Find where the given text appears and provide that cell's center as [x, y] coordinate. 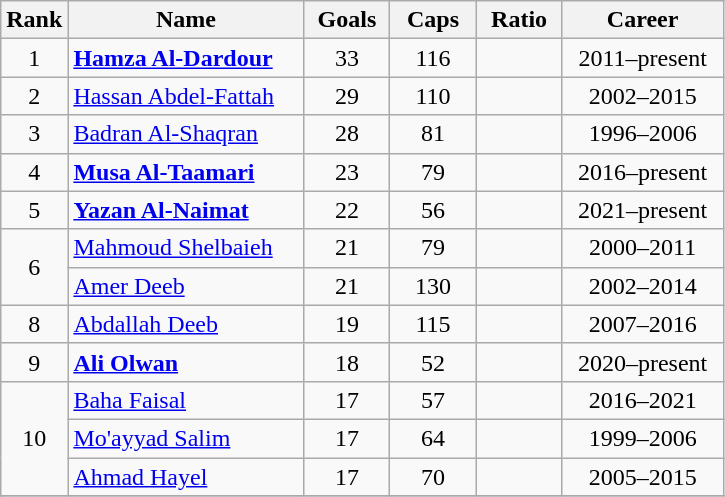
2011–present [642, 58]
33 [347, 58]
2007–2016 [642, 324]
5 [34, 210]
1999–2006 [642, 438]
2021–present [642, 210]
116 [433, 58]
18 [347, 362]
Goals [347, 20]
2002–2014 [642, 286]
130 [433, 286]
19 [347, 324]
Hamza Al-Dardour [186, 58]
Yazan Al-Naimat [186, 210]
2000–2011 [642, 248]
10 [34, 438]
6 [34, 267]
Mo'ayyad Salim [186, 438]
2005–2015 [642, 477]
Ali Olwan [186, 362]
22 [347, 210]
Amer Deeb [186, 286]
Hassan Abdel-Fattah [186, 96]
Ahmad Hayel [186, 477]
56 [433, 210]
Ratio [519, 20]
Caps [433, 20]
Musa Al-Taamari [186, 172]
3 [34, 134]
8 [34, 324]
64 [433, 438]
Career [642, 20]
Abdallah Deeb [186, 324]
70 [433, 477]
110 [433, 96]
81 [433, 134]
2 [34, 96]
2020–present [642, 362]
Mahmoud Shelbaieh [186, 248]
Rank [34, 20]
29 [347, 96]
4 [34, 172]
2016–2021 [642, 400]
2016–present [642, 172]
52 [433, 362]
2002–2015 [642, 96]
Baha Faisal [186, 400]
Name [186, 20]
115 [433, 324]
1996–2006 [642, 134]
28 [347, 134]
57 [433, 400]
9 [34, 362]
23 [347, 172]
Badran Al-Shaqran [186, 134]
1 [34, 58]
